Determine the [x, y] coordinate at the center of the cell enclosing the given text.  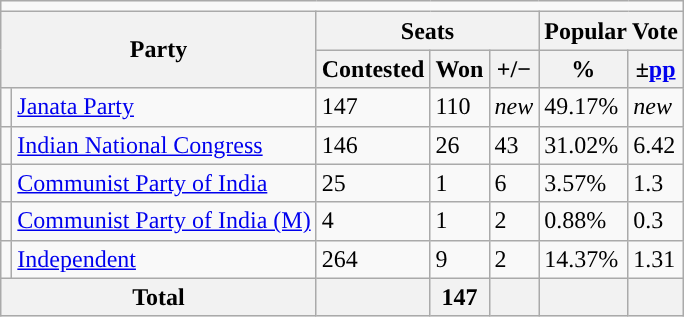
Won [460, 69]
9 [460, 259]
1.31 [656, 259]
146 [373, 145]
±pp [656, 69]
Party [158, 50]
4 [373, 221]
0.3 [656, 221]
110 [460, 107]
14.37% [584, 259]
0.88% [584, 221]
49.17% [584, 107]
43 [514, 145]
+/− [514, 69]
Independent [164, 259]
264 [373, 259]
Communist Party of India [164, 183]
Total [158, 297]
25 [373, 183]
31.02% [584, 145]
Contested [373, 69]
26 [460, 145]
Seats [428, 31]
6.42 [656, 145]
Janata Party [164, 107]
Popular Vote [612, 31]
1.3 [656, 183]
Communist Party of India (M) [164, 221]
3.57% [584, 183]
% [584, 69]
6 [514, 183]
Indian National Congress [164, 145]
